Capture the cell that displays the provided text and extract its (x, y) central coordinate. 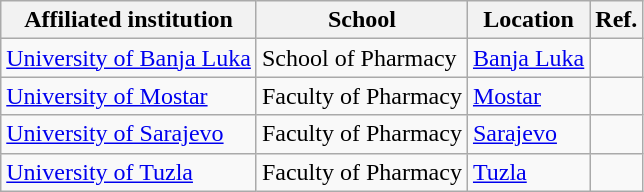
Ref. (616, 20)
University of Mostar (129, 96)
Location (528, 20)
University of Sarajevo (129, 134)
University of Banja Luka (129, 58)
Sarajevo (528, 134)
Tuzla (528, 172)
Mostar (528, 96)
School of Pharmacy (362, 58)
University of Tuzla (129, 172)
School (362, 20)
Banja Luka (528, 58)
Affiliated institution (129, 20)
